Capture the cell that displays the provided text and extract its [x, y] central coordinate. 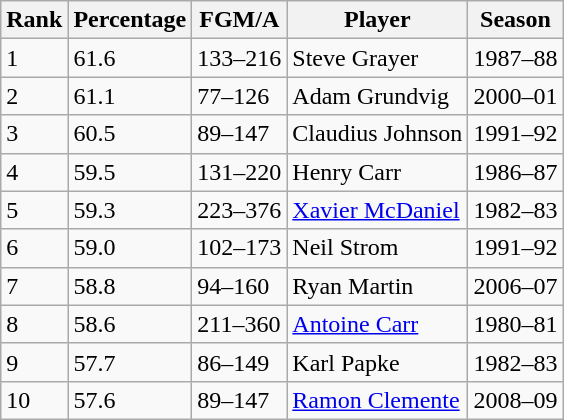
2000–01 [516, 96]
Henry Carr [378, 172]
61.1 [130, 96]
131–220 [240, 172]
57.7 [130, 362]
Percentage [130, 20]
1 [34, 58]
2008–09 [516, 400]
10 [34, 400]
Claudius Johnson [378, 134]
Ramon Clemente [378, 400]
58.8 [130, 286]
Karl Papke [378, 362]
1987–88 [516, 58]
59.3 [130, 210]
Antoine Carr [378, 324]
3 [34, 134]
7 [34, 286]
Rank [34, 20]
223–376 [240, 210]
211–360 [240, 324]
60.5 [130, 134]
2 [34, 96]
Neil Strom [378, 248]
Ryan Martin [378, 286]
1986–87 [516, 172]
94–160 [240, 286]
4 [34, 172]
57.6 [130, 400]
86–149 [240, 362]
133–216 [240, 58]
5 [34, 210]
Season [516, 20]
Xavier McDaniel [378, 210]
59.5 [130, 172]
Steve Grayer [378, 58]
1980–81 [516, 324]
8 [34, 324]
77–126 [240, 96]
59.0 [130, 248]
58.6 [130, 324]
FGM/A [240, 20]
61.6 [130, 58]
Adam Grundvig [378, 96]
2006–07 [516, 286]
6 [34, 248]
Player [378, 20]
102–173 [240, 248]
9 [34, 362]
